Capture the cell that displays the provided text and extract its (x, y) central coordinate. 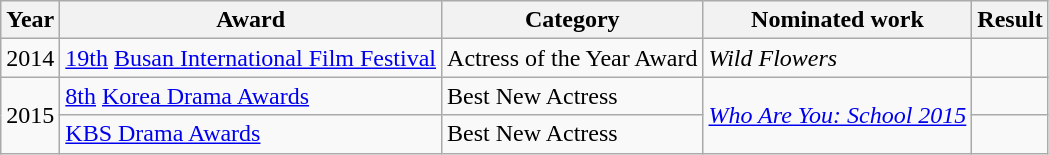
Who Are You: School 2015 (838, 115)
2014 (30, 58)
Result (1010, 20)
Award (251, 20)
KBS Drama Awards (251, 134)
Nominated work (838, 20)
Category (572, 20)
8th Korea Drama Awards (251, 96)
Actress of the Year Award (572, 58)
Wild Flowers (838, 58)
19th Busan International Film Festival (251, 58)
Year (30, 20)
2015 (30, 115)
